Determine the [x, y] coordinate at the center of the cell enclosing the given text.  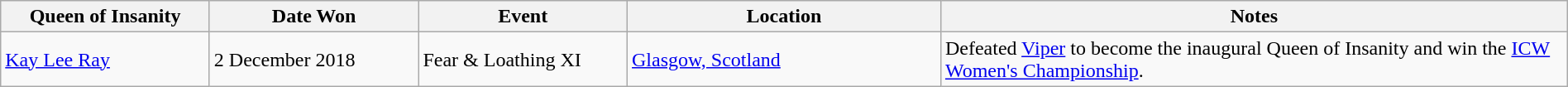
Notes [1254, 17]
Defeated Viper to become the inaugural Queen of Insanity and win the ICW Women's Championship. [1254, 60]
Kay Lee Ray [106, 60]
Fear & Loathing XI [523, 60]
Queen of Insanity [106, 17]
Location [784, 17]
2 December 2018 [314, 60]
Event [523, 17]
Date Won [314, 17]
Glasgow, Scotland [784, 60]
